Detect which cell encompasses the target text, then output its [X, Y] center coordinate. 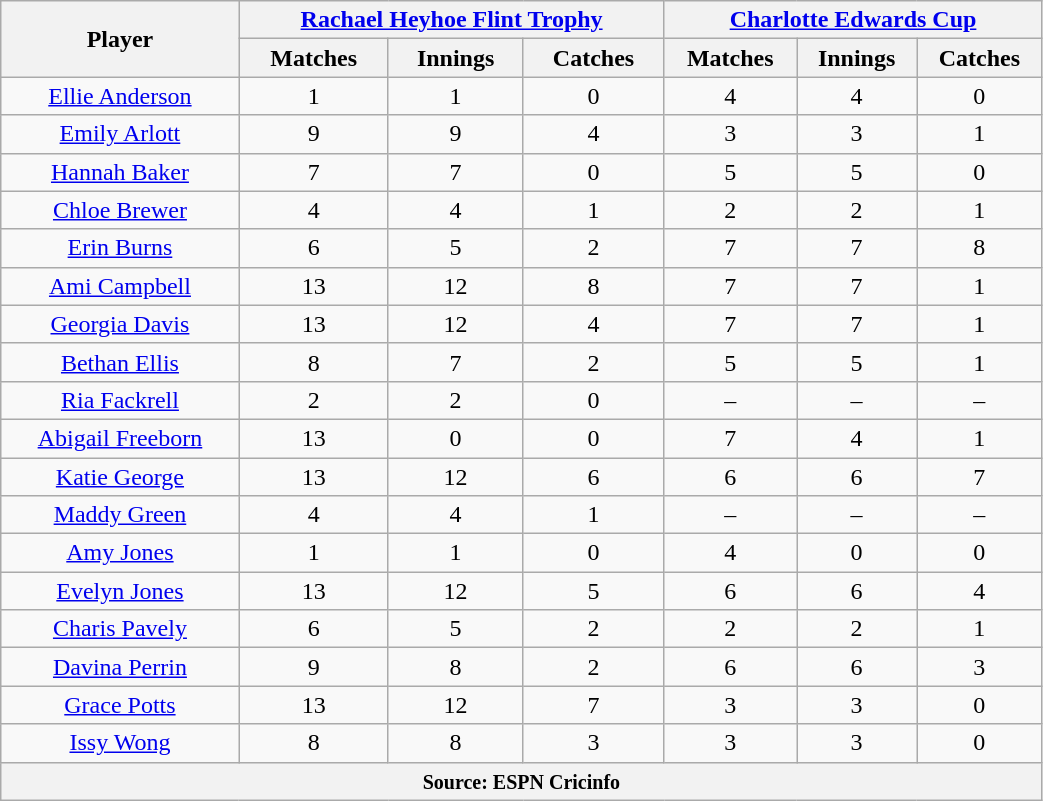
Georgia Davis [120, 324]
Evelyn Jones [120, 591]
Rachael Heyhoe Flint Trophy [452, 20]
Maddy Green [120, 515]
Ami Campbell [120, 286]
Chloe Brewer [120, 210]
Bethan Ellis [120, 362]
Grace Potts [120, 705]
Issy Wong [120, 743]
Ria Fackrell [120, 400]
Emily Arlott [120, 134]
Ellie Anderson [120, 96]
Abigail Freeborn [120, 438]
Charlotte Edwards Cup [853, 20]
Hannah Baker [120, 172]
Charis Pavely [120, 629]
Katie George [120, 477]
Amy Jones [120, 553]
Erin Burns [120, 248]
Davina Perrin [120, 667]
Player [120, 39]
Source: ESPN Cricinfo [522, 781]
